Return the [x, y] coordinate for the center point of the cell that contains the specified text.  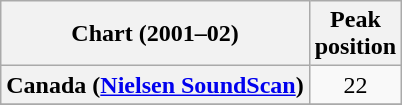
22 [355, 85]
Chart (2001–02) [155, 34]
Peakposition [355, 34]
Canada (Nielsen SoundScan) [155, 85]
